Detect which cell encompasses the target text, then output its [X, Y] center coordinate. 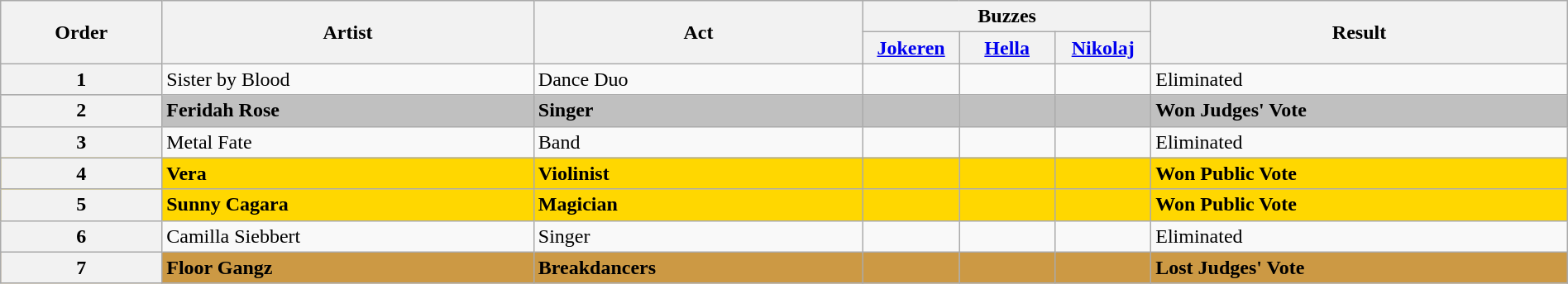
Buzzes [1007, 17]
Metal Fate [348, 142]
4 [81, 173]
5 [81, 205]
Nikolaj [1103, 48]
Feridah Rose [348, 111]
Band [698, 142]
Dance Duo [698, 79]
Result [1360, 32]
Vera [348, 173]
Camilla Siebbert [348, 236]
Violinist [698, 173]
Act [698, 32]
6 [81, 236]
Sister by Blood [348, 79]
Hella [1007, 48]
Floor Gangz [348, 267]
Artist [348, 32]
Sunny Cagara [348, 205]
Jokeren [911, 48]
1 [81, 79]
2 [81, 111]
Magician [698, 205]
7 [81, 267]
3 [81, 142]
Lost Judges' Vote [1360, 267]
Won Judges' Vote [1360, 111]
Order [81, 32]
Breakdancers [698, 267]
